Return the [x, y] coordinate for the center point of the cell that contains the specified text.  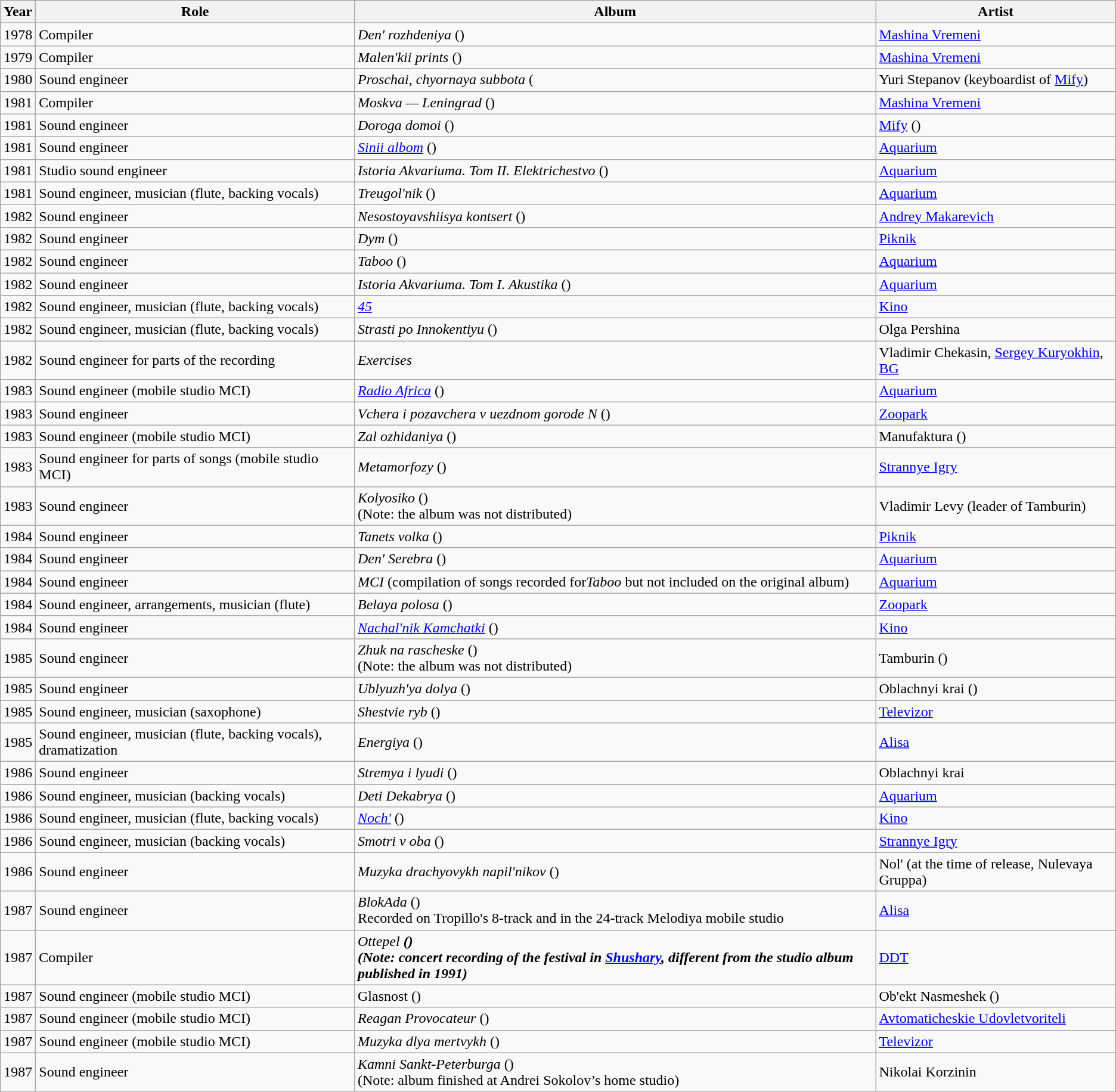
Malen'kii prints () [615, 57]
Kamni Sankt-Peterburga ()(Note: album finished at Andrei Sokolov’s home studio) [615, 1072]
Proschai, chyornaya subbota ( [615, 80]
Radio Africa () [615, 391]
Tamburin () [996, 658]
Glasnost () [615, 996]
1978 [18, 35]
Istoria Akvariuma. Tom II. Elektrichestvo () [615, 170]
Den' rozhdeniya () [615, 35]
Sound engineer, musician (flute, backing vocals), dramatization [196, 743]
Zhuk na rascheske ()(Note: the album was not distributed) [615, 658]
Taboo () [615, 261]
Vchera i pozavchera v uezdnom gorode N () [615, 414]
Avtomaticheskie Udovletvoriteli [996, 1019]
Muzyka dlya mertvykh () [615, 1041]
1980 [18, 80]
Ublyuzh'ya dolya () [615, 688]
Moskva — Leningrad () [615, 103]
Yuri Stepanov (keyboardist of Mify) [996, 80]
Sinii albom () [615, 148]
Album [615, 12]
Belaya polosa () [615, 604]
45 [615, 307]
BlokAda ()Recorded on Tropillo's 8-track and in the 24-track Melodiya mobile studio [615, 911]
Kolyosiko ()(Note: the album was not distributed) [615, 505]
Zal ozhidaniya () [615, 436]
Reagan Provocateur () [615, 1019]
Shestvie ryb () [615, 711]
Oblachnyi krai () [996, 688]
Year [18, 12]
Mify () [996, 125]
Nikolai Korzinin [996, 1072]
Sound engineer, arrangements, musician (flute) [196, 604]
Studio sound engineer [196, 170]
Nachal'nik Kamchatki () [615, 627]
Sound engineer, musician (saxophone) [196, 711]
Artist [996, 12]
Noch' () [615, 818]
Olga Pershina [996, 330]
Doroga domoi () [615, 125]
Dym () [615, 238]
Istoria Akvariuma. Tom I. Akustika () [615, 284]
MCI (compilation of songs recorded forTaboo but not included on the original album) [615, 582]
Nol' (at the time of release, Nulevaya Gruppa) [996, 871]
Sound engineer for parts of the recording [196, 360]
Muzyka drachyovykh napil'nikov () [615, 871]
Vladimir Levy (leader of Tamburin) [996, 505]
Vladimir Chekasin, Sergey Kuryokhin, BG [996, 360]
Andrey Makarevich [996, 216]
Role [196, 12]
DDT [996, 957]
Metamorfozy () [615, 467]
Еxercises [615, 360]
Tanets volka () [615, 536]
Strasti po Innokentiyu () [615, 330]
Sound engineer for parts of songs (mobile studio MCI) [196, 467]
Nesostoyavshiisya kontsert () [615, 216]
Smotri v oba () [615, 841]
Den' Serebra () [615, 559]
Oblachnyi krai [996, 773]
1979 [18, 57]
Ob'ekt Nasmeshek () [996, 996]
Manufaktura () [996, 436]
Treugol'nik () [615, 193]
Stremya i lyudi () [615, 773]
Ottepel ()(Note: concert recording of the festival in Shushary, different from the studio album published in 1991) [615, 957]
Energiya () [615, 743]
Deti Dekabrya () [615, 796]
